Detect which cell encompasses the target text, then output its (x, y) center coordinate. 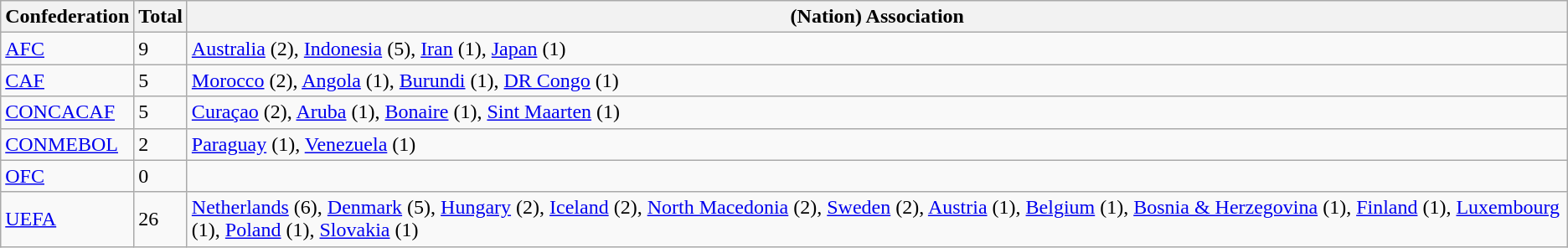
26 (161, 220)
Curaçao (2), Aruba (1), Bonaire (1), Sint Maarten (1) (877, 112)
UEFA (67, 220)
CONMEBOL (67, 144)
CAF (67, 80)
AFC (67, 49)
Morocco (2), Angola (1), Burundi (1), DR Congo (1) (877, 80)
CONCACAF (67, 112)
9 (161, 49)
Total (161, 17)
Paraguay (1), Venezuela (1) (877, 144)
Australia (2), Indonesia (5), Iran (1), Japan (1) (877, 49)
(Nation) Association (877, 17)
Confederation (67, 17)
2 (161, 144)
OFC (67, 176)
0 (161, 176)
